Locate the cell with the specified text and output its [X, Y] center coordinate. 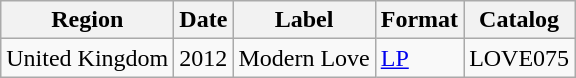
United Kingdom [88, 58]
Format [419, 20]
LOVE075 [520, 58]
Region [88, 20]
Modern Love [304, 58]
Catalog [520, 20]
Label [304, 20]
Date [204, 20]
LP [419, 58]
2012 [204, 58]
